Return the [X, Y] coordinate for the center point of the cell that contains the specified text.  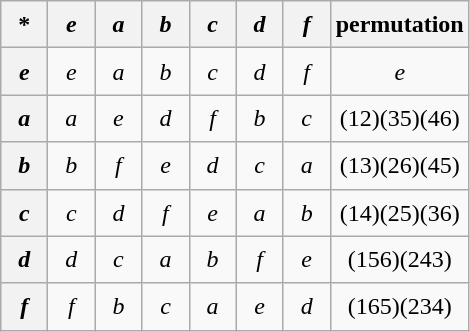
(156)(243) [400, 260]
(13)(26)(45) [400, 166]
(165)(234) [400, 306]
* [24, 24]
(14)(25)(36) [400, 212]
(12)(35)(46) [400, 118]
permutation [400, 24]
